Determine the [X, Y] coordinate at the center of the cell enclosing the given text.  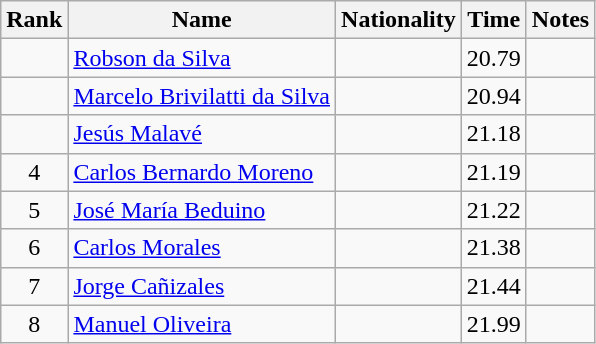
20.79 [494, 58]
21.99 [494, 324]
Time [494, 20]
5 [34, 210]
21.38 [494, 248]
Jesús Malavé [202, 134]
Rank [34, 20]
21.22 [494, 210]
José María Beduino [202, 210]
21.18 [494, 134]
Carlos Bernardo Moreno [202, 172]
21.44 [494, 286]
4 [34, 172]
21.19 [494, 172]
Name [202, 20]
Nationality [399, 20]
Robson da Silva [202, 58]
8 [34, 324]
Jorge Cañizales [202, 286]
Manuel Oliveira [202, 324]
7 [34, 286]
Marcelo Brivilatti da Silva [202, 96]
Notes [560, 20]
Carlos Morales [202, 248]
20.94 [494, 96]
6 [34, 248]
